Scan for the cell matching the given text and deliver its (x, y) coordinate at center. 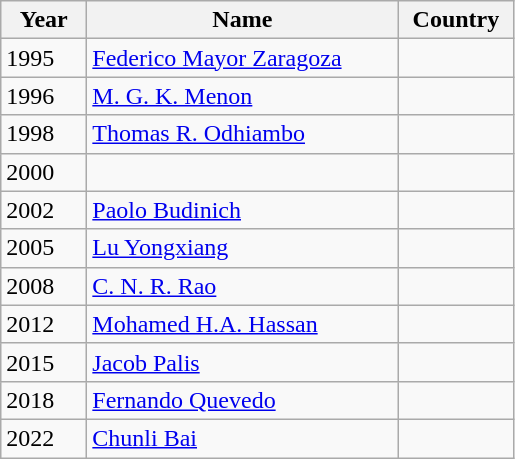
Jacob Palis (242, 362)
1998 (44, 134)
Thomas R. Odhiambo (242, 134)
Name (242, 20)
2000 (44, 172)
2012 (44, 324)
Paolo Budinich (242, 210)
Country (456, 20)
Year (44, 20)
C. N. R. Rao (242, 286)
Lu Yongxiang (242, 248)
1995 (44, 58)
2018 (44, 400)
Mohamed H.A. Hassan (242, 324)
Chunli Bai (242, 438)
Federico Mayor Zaragoza (242, 58)
1996 (44, 96)
Fernando Quevedo (242, 400)
2002 (44, 210)
2005 (44, 248)
M. G. K. Menon (242, 96)
2008 (44, 286)
2022 (44, 438)
2015 (44, 362)
